Return the (x, y) coordinate for the center point of the cell that contains the specified text.  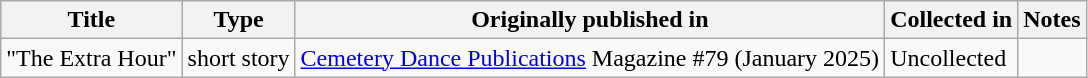
Title (92, 20)
Collected in (952, 20)
Uncollected (952, 58)
Notes (1052, 20)
Originally published in (590, 20)
short story (238, 58)
"The Extra Hour" (92, 58)
Type (238, 20)
Cemetery Dance Publications Magazine #79 (January 2025) (590, 58)
